Output the [x, y] coordinate of the center of the cell containing the given text.  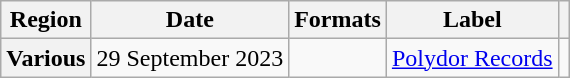
Date [190, 20]
Label [472, 20]
Region [46, 20]
Formats [338, 20]
Polydor Records [472, 58]
Various [46, 58]
29 September 2023 [190, 58]
